Scan for the cell matching the given text and deliver its [x, y] coordinate at center. 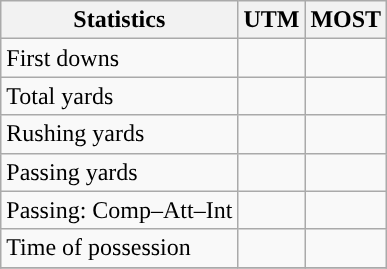
First downs [120, 58]
MOST [346, 20]
Rushing yards [120, 134]
Total yards [120, 96]
UTM [272, 20]
Passing yards [120, 172]
Passing: Comp–Att–Int [120, 210]
Time of possession [120, 248]
Statistics [120, 20]
